Scan for the cell matching the given text and deliver its [x, y] coordinate at center. 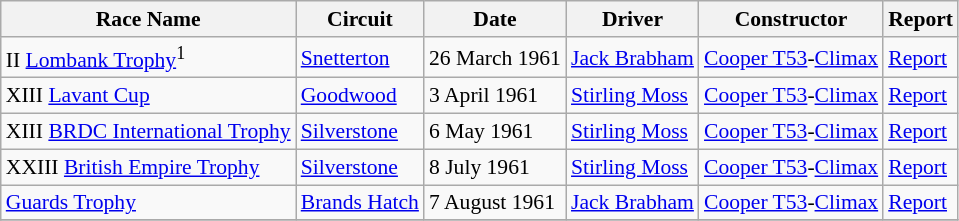
Brands Hatch [360, 203]
3 April 1961 [495, 96]
Goodwood [360, 96]
XIII BRDC International Trophy [148, 132]
Date [495, 19]
7 August 1961 [495, 203]
Constructor [791, 19]
II Lombank Trophy1 [148, 58]
Snetterton [360, 58]
Guards Trophy [148, 203]
Driver [632, 19]
XIII Lavant Cup [148, 96]
26 March 1961 [495, 58]
Race Name [148, 19]
XXIII British Empire Trophy [148, 167]
Circuit [360, 19]
6 May 1961 [495, 132]
8 July 1961 [495, 167]
